Provide the [x, y] coordinate of the cell's center where the given text is located.  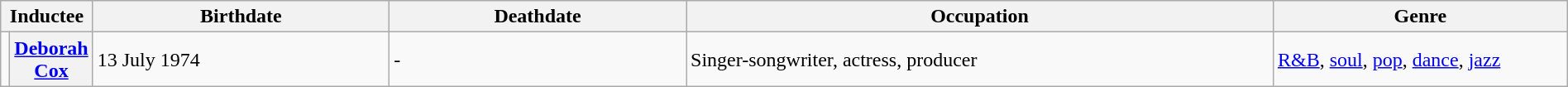
13 July 1974 [241, 60]
Birthdate [241, 17]
Singer-songwriter, actress, producer [980, 60]
Deathdate [538, 17]
- [538, 60]
R&B, soul, pop, dance, jazz [1420, 60]
Genre [1420, 17]
Inductee [46, 17]
Deborah Cox [51, 60]
Occupation [980, 17]
